Output the [X, Y] coordinate of the center of the cell containing the given text.  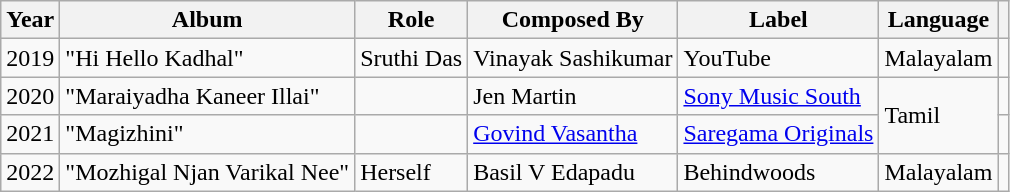
"Magizhini" [208, 134]
Role [412, 20]
Label [778, 20]
"Maraiyadha Kaneer Illai" [208, 96]
YouTube [778, 58]
2019 [30, 58]
Jen Martin [573, 96]
"Hi Hello Kadhal" [208, 58]
Govind Vasantha [573, 134]
2022 [30, 172]
Tamil [938, 115]
Year [30, 20]
Behindwoods [778, 172]
Album [208, 20]
Sruthi Das [412, 58]
Herself [412, 172]
2021 [30, 134]
Basil V Edapadu [573, 172]
Saregama Originals [778, 134]
Composed By [573, 20]
"Mozhigal Njan Varikal Nee" [208, 172]
Vinayak Sashikumar [573, 58]
2020 [30, 96]
Sony Music South [778, 96]
Language [938, 20]
